Detect which cell encompasses the target text, then output its (x, y) center coordinate. 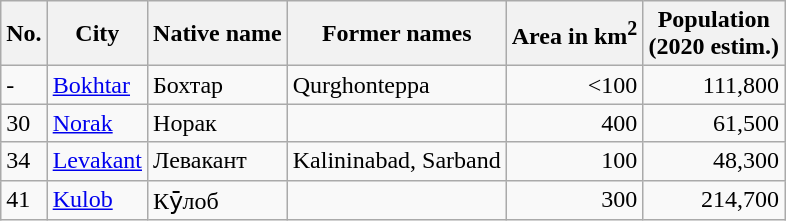
214,700 (714, 200)
100 (574, 161)
<100 (574, 85)
Kalininabad, Sarband (396, 161)
48,300 (714, 161)
Bokhtar (97, 85)
Population(2020 estim.) (714, 34)
Kulob (97, 200)
Норак (218, 123)
Левакант (218, 161)
41 (24, 200)
61,500 (714, 123)
Qurghonteppa (396, 85)
Area in km2 (574, 34)
30 (24, 123)
Native name (218, 34)
Norak (97, 123)
- (24, 85)
No. (24, 34)
111,800 (714, 85)
300 (574, 200)
Levakant (97, 161)
34 (24, 161)
Кӯлоб (218, 200)
Бохтар (218, 85)
City (97, 34)
Former names (396, 34)
400 (574, 123)
